Capture the cell that displays the provided text and extract its [X, Y] central coordinate. 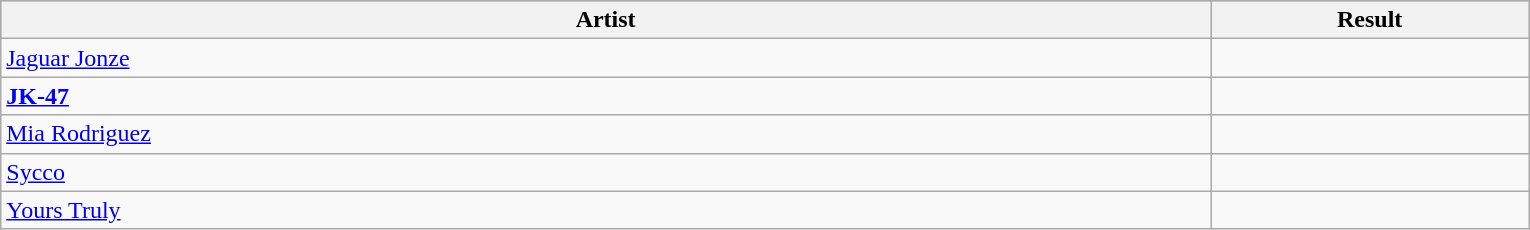
Artist [606, 20]
Mia Rodriguez [606, 134]
Jaguar Jonze [606, 58]
Result [1369, 20]
Sycco [606, 172]
JK-47 [606, 96]
Yours Truly [606, 210]
